Search for the cell housing the specified text and yield its (X, Y) center coordinate. 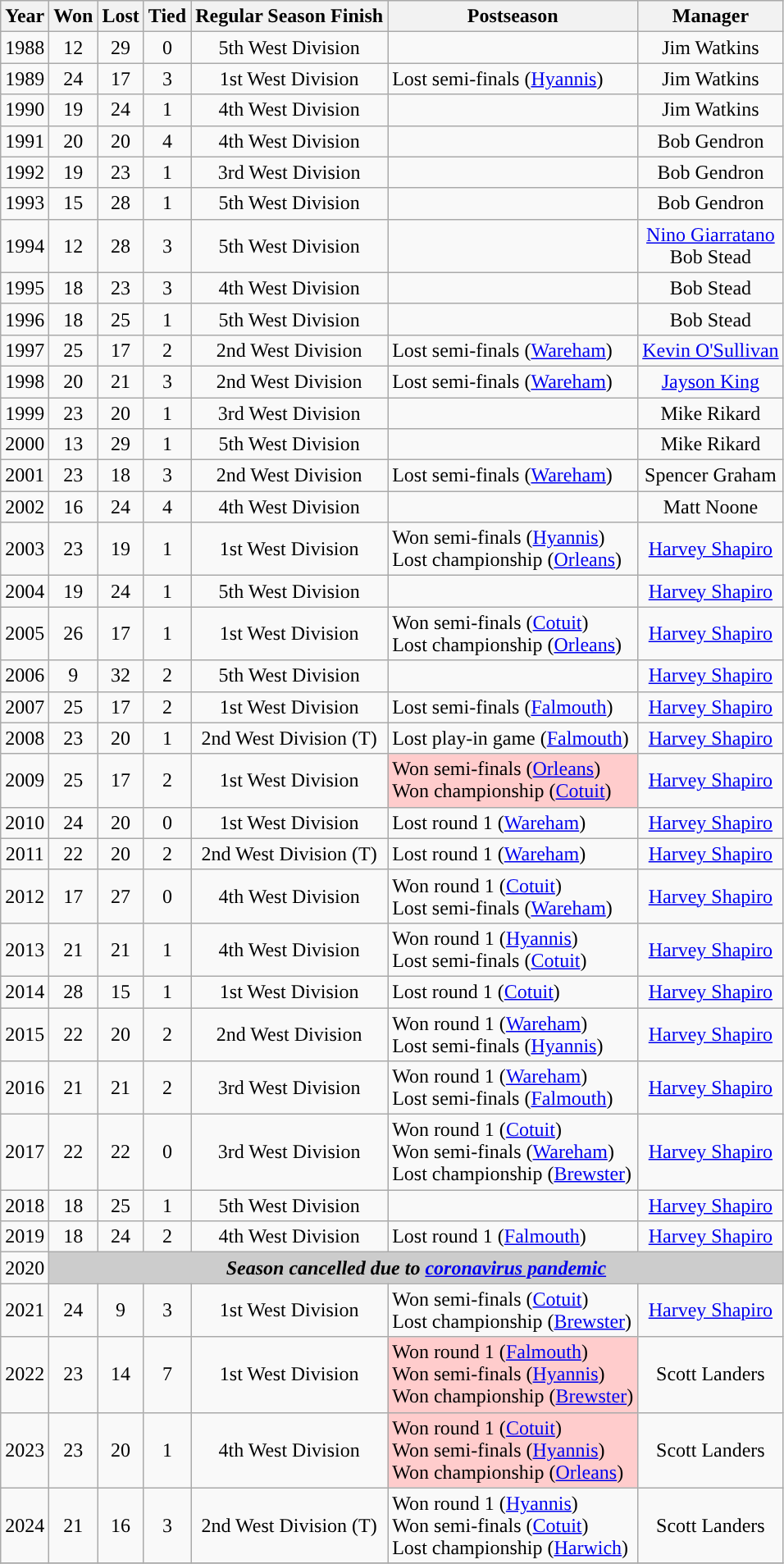
2013 (25, 950)
Won round 1 (Cotuit)Lost semi-finals (Wareham) (513, 896)
26 (74, 633)
Won round 1 (Hyannis)Lost semi-finals (Cotuit) (513, 950)
2015 (25, 1033)
2022 (25, 1375)
Won round 1 (Wareham)Lost semi-finals (Falmouth) (513, 1088)
Matt Noone (710, 507)
Lost semi-finals (Hyannis) (513, 79)
2006 (25, 676)
1995 (25, 288)
2019 (25, 1237)
13 (74, 445)
Won round 1 (Wareham)Lost semi-finals (Hyannis) (513, 1033)
2017 (25, 1152)
2020 (25, 1268)
Won semi-finals (Hyannis)Lost championship (Orleans) (513, 549)
Kevin O'Sullivan (710, 350)
2024 (25, 1525)
1996 (25, 319)
1994 (25, 246)
1992 (25, 172)
2012 (25, 896)
1999 (25, 413)
Won round 1 (Falmouth)Won semi-finals (Hyannis)Won championship (Brewster) (513, 1375)
Season cancelled due to coronavirus pandemic (417, 1268)
Regular Season Finish (289, 16)
Lost round 1 (Falmouth) (513, 1237)
Jayson King (710, 381)
1997 (25, 350)
Year (25, 16)
Won round 1 (Cotuit)Won semi-finals (Wareham)Lost championship (Brewster) (513, 1152)
2008 (25, 738)
2023 (25, 1450)
Won semi-finals (Orleans)Won championship (Cotuit) (513, 781)
Lost semi-finals (Falmouth) (513, 707)
14 (121, 1375)
2011 (25, 854)
2009 (25, 781)
1991 (25, 141)
7 (167, 1375)
2003 (25, 549)
2005 (25, 633)
Won semi-finals (Cotuit)Lost championship (Brewster) (513, 1311)
1989 (25, 79)
2016 (25, 1088)
Nino GiarratanoBob Stead (710, 246)
Lost (121, 16)
32 (121, 676)
2001 (25, 476)
Tied (167, 16)
2010 (25, 823)
Won (74, 16)
1990 (25, 110)
Won semi-finals (Cotuit)Lost championship (Orleans) (513, 633)
2000 (25, 445)
2014 (25, 992)
Spencer Graham (710, 476)
2021 (25, 1311)
2018 (25, 1206)
1993 (25, 203)
Won round 1 (Cotuit)Won semi-finals (Hyannis)Won championship (Orleans) (513, 1450)
2004 (25, 591)
Lost round 1 (Cotuit) (513, 992)
Won round 1 (Hyannis)Won semi-finals (Cotuit)Lost championship (Harwich) (513, 1525)
1998 (25, 381)
Postseason (513, 16)
27 (121, 896)
2002 (25, 507)
Manager (710, 16)
Lost play-in game (Falmouth) (513, 738)
2007 (25, 707)
1988 (25, 48)
